Find where the given text appears and provide that cell's center as [x, y] coordinate. 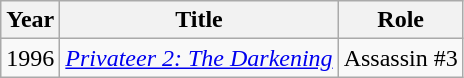
Title [199, 20]
Year [30, 20]
Assassin #3 [400, 58]
Role [400, 20]
1996 [30, 58]
Privateer 2: The Darkening [199, 58]
